Return (X, Y) of the center of cell containing provided text 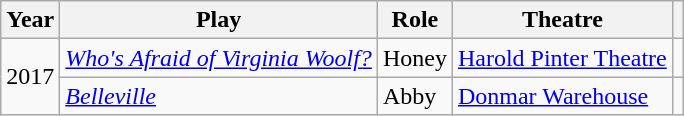
Year (30, 20)
2017 (30, 77)
Harold Pinter Theatre (562, 58)
Who's Afraid of Virginia Woolf? (219, 58)
Role (414, 20)
Belleville (219, 96)
Donmar Warehouse (562, 96)
Play (219, 20)
Theatre (562, 20)
Abby (414, 96)
Honey (414, 58)
